For the text-containing cell, return its midpoint in [X, Y] coordinate format. 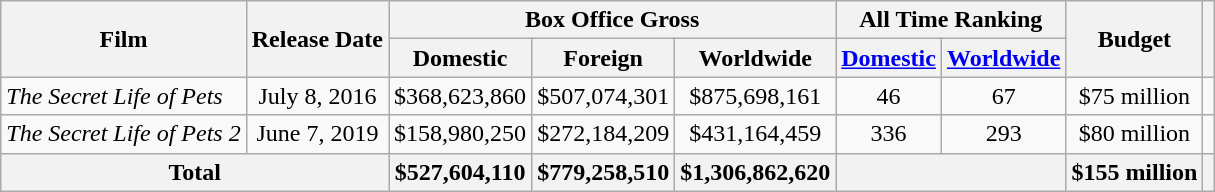
All Time Ranking [951, 20]
$527,604,110 [460, 172]
$272,184,209 [604, 134]
$368,623,860 [460, 96]
293 [1003, 134]
Total [195, 172]
67 [1003, 96]
46 [889, 96]
Box Office Gross [612, 20]
$75 million [1134, 96]
Foreign [604, 58]
$1,306,862,620 [756, 172]
Film [124, 39]
$431,164,459 [756, 134]
June 7, 2019 [317, 134]
$155 million [1134, 172]
$875,698,161 [756, 96]
$80 million [1134, 134]
The Secret Life of Pets [124, 96]
$158,980,250 [460, 134]
The Secret Life of Pets 2 [124, 134]
336 [889, 134]
Budget [1134, 39]
$507,074,301 [604, 96]
Release Date [317, 39]
July 8, 2016 [317, 96]
$779,258,510 [604, 172]
